Extract the (X, Y) coordinate from the center of the cell holding the provided text.  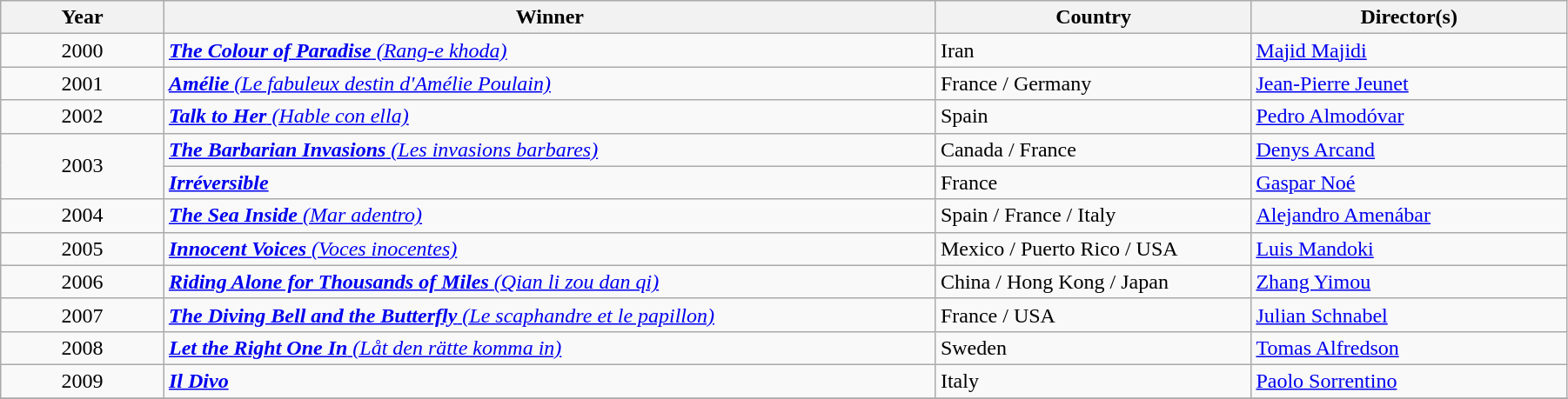
2004 (83, 216)
Director(s) (1410, 17)
Tomas Alfredson (1410, 348)
Pedro Almodóvar (1410, 116)
Winner (550, 17)
France / Germany (1093, 83)
2003 (83, 166)
2000 (83, 50)
Alejandro Amenábar (1410, 216)
2008 (83, 348)
Riding Alone for Thousands of Miles (Qian li zou dan qi) (550, 282)
Mexico / Puerto Rico / USA (1093, 249)
2007 (83, 315)
Il Divo (550, 381)
Year (83, 17)
Jean-Pierre Jeunet (1410, 83)
2001 (83, 83)
2009 (83, 381)
Canada / France (1093, 150)
2006 (83, 282)
Innocent Voices (Voces inocentes) (550, 249)
Julian Schnabel (1410, 315)
The Sea Inside (Mar adentro) (550, 216)
Spain (1093, 116)
2002 (83, 116)
Spain / France / Italy (1093, 216)
Denys Arcand (1410, 150)
The Colour of Paradise (Rang-e khoda) (550, 50)
France / USA (1093, 315)
Luis Mandoki (1410, 249)
Irréversible (550, 183)
Gaspar Noé (1410, 183)
Amélie (Le fabuleux destin d'Amélie Poulain) (550, 83)
China / Hong Kong / Japan (1093, 282)
Country (1093, 17)
Paolo Sorrentino (1410, 381)
2005 (83, 249)
Let the Right One In (Låt den rätte komma in) (550, 348)
Zhang Yimou (1410, 282)
The Barbarian Invasions (Les invasions barbares) (550, 150)
Iran (1093, 50)
Italy (1093, 381)
France (1093, 183)
The Diving Bell and the Butterfly (Le scaphandre et le papillon) (550, 315)
Majid Majidi (1410, 50)
Sweden (1093, 348)
Talk to Her (Hable con ella) (550, 116)
